Find where the given text appears and provide that cell's center as [x, y] coordinate. 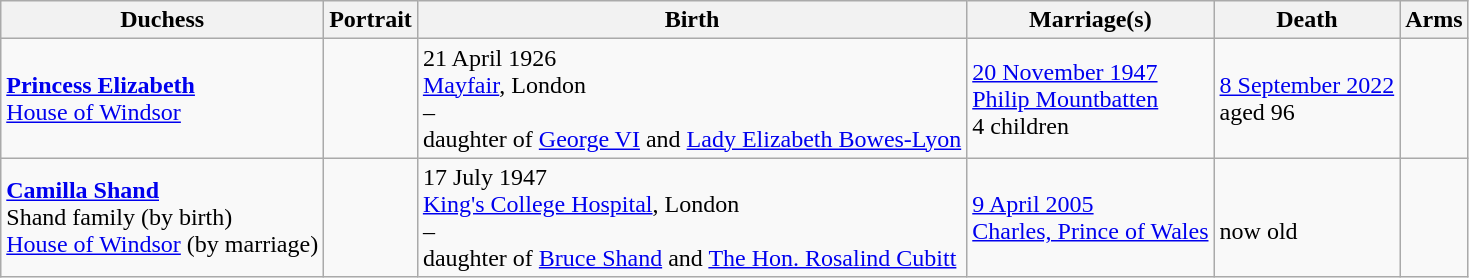
Camilla ShandShand family (by birth)House of Windsor (by marriage) [162, 218]
17 July 1947King's College Hospital, London–daughter of Bruce Shand and The Hon. Rosalind Cubitt [692, 218]
9 April 2005Charles, Prince of Wales [1090, 218]
now old [1307, 218]
Arms [1434, 20]
20 November 1947Philip Mountbatten4 children [1090, 98]
Portrait [371, 20]
8 September 2022aged 96 [1307, 98]
Marriage(s) [1090, 20]
21 April 1926Mayfair, London–daughter of George VI and Lady Elizabeth Bowes-Lyon [692, 98]
Birth [692, 20]
Princess ElizabethHouse of Windsor [162, 98]
Death [1307, 20]
Duchess [162, 20]
